Return the [x, y] coordinate for the center point of the cell that contains the specified text.  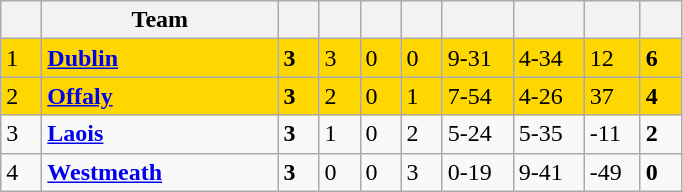
0-19 [478, 172]
Westmeath [160, 172]
-49 [612, 172]
37 [612, 96]
Team [160, 20]
Dublin [160, 58]
-11 [612, 134]
Laois [160, 134]
7-54 [478, 96]
5-35 [548, 134]
9-41 [548, 172]
9-31 [478, 58]
Offaly [160, 96]
12 [612, 58]
4-34 [548, 58]
6 [660, 58]
4-26 [548, 96]
5-24 [478, 134]
